Capture the cell that displays the provided text and extract its (X, Y) central coordinate. 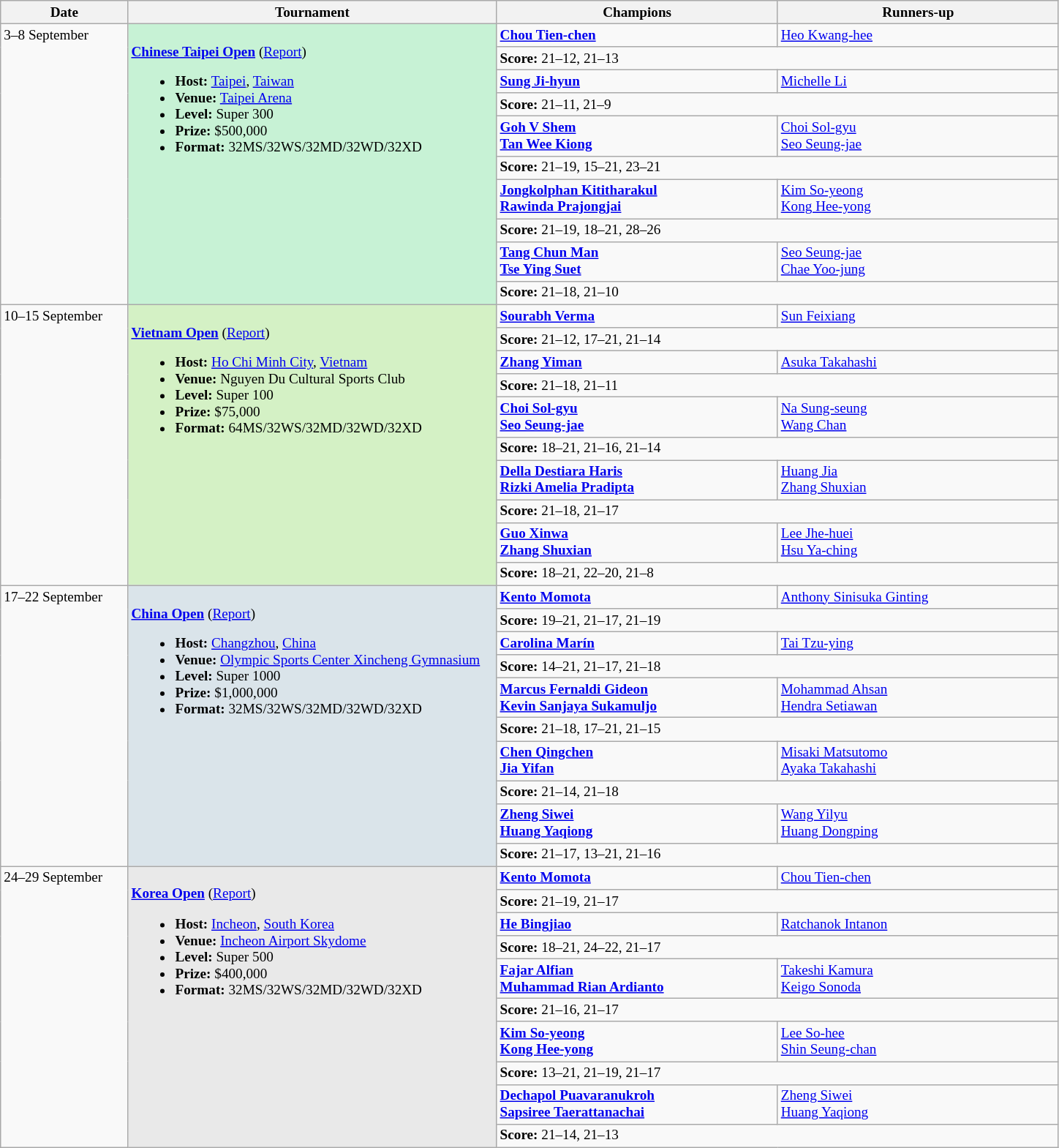
Score: 21–19, 15–21, 23–21 (777, 168)
Score: 18–21, 21–16, 21–14 (777, 449)
Fajar Alfian Muhammad Rian Ardianto (637, 978)
Goh V Shem Tan Wee Kiong (637, 136)
Score: 21–19, 21–17 (777, 901)
Seo Seung-jae Chae Yoo-jung (918, 261)
Chen Qingchen Jia Yifan (637, 760)
Score: 21–17, 13–21, 21–16 (777, 855)
Tang Chun Man Tse Ying Suet (637, 261)
Score: 13–21, 21–19, 21–17 (777, 1073)
Carolina Marín (637, 643)
Wang Yilyu Huang Dongping (918, 823)
Score: 21–14, 21–13 (777, 1136)
Heo Kwang-hee (918, 35)
Tai Tzu-ying (918, 643)
Huang Jia Zhang Shuxian (918, 479)
Score: 21–18, 21–11 (777, 386)
Score: 21–18, 21–17 (777, 511)
Score: 21–18, 21–10 (777, 293)
Score: 21–11, 21–9 (777, 105)
Score: 21–16, 21–17 (777, 1010)
Sung Ji-hyun (637, 81)
Score: 21–12, 17–21, 21–14 (777, 339)
Score: 21–14, 21–18 (777, 792)
Lee Jhe-huei Hsu Ya-ching (918, 542)
Score: 21–12, 21–13 (777, 59)
Marcus Fernaldi Gideon Kevin Sanjaya Sukamuljo (637, 698)
Mohammad Ahsan Hendra Setiawan (918, 698)
24–29 September (64, 1007)
Misaki Matsutomo Ayaka Takahashi (918, 760)
10–15 September (64, 445)
17–22 September (64, 726)
Score: 18–21, 22–20, 21–8 (777, 574)
Zhang Yiman (637, 362)
Lee So-hee Shin Seung-chan (918, 1041)
Score: 21–19, 18–21, 28–26 (777, 230)
Dechapol Puavaranukroh Sapsiree Taerattanachai (637, 1104)
Sun Feixiang (918, 316)
Della Destiara Haris Rizki Amelia Pradipta (637, 479)
Anthony Sinisuka Ginting (918, 597)
Score: 21–18, 17–21, 21–15 (777, 729)
Chinese Taipei Open (Report)Host: Taipei, TaiwanVenue: Taipei ArenaLevel: Super 300Prize: $500,000Format: 32MS/32WS/32MD/32WD/32XD (312, 164)
Korea Open (Report)Host: Incheon, South KoreaVenue: Incheon Airport SkydomeLevel: Super 500Prize: $400,000Format: 32MS/32WS/32MD/32WD/32XD (312, 1007)
Jongkolphan Kititharakul Rawinda Prajongjai (637, 199)
Runners-up (918, 12)
Takeshi Kamura Keigo Sonoda (918, 978)
Score: 19–21, 21–17, 21–19 (777, 620)
Guo Xinwa Zhang Shuxian (637, 542)
Tournament (312, 12)
3–8 September (64, 164)
Na Sung-seung Wang Chan (918, 417)
Score: 18–21, 24–22, 21–17 (777, 948)
Michelle Li (918, 81)
Date (64, 12)
Score: 14–21, 21–17, 21–18 (777, 667)
Sourabh Verma (637, 316)
Ratchanok Intanon (918, 924)
He Bingjiao (637, 924)
Asuka Takahashi (918, 362)
Champions (637, 12)
